Pinpoint the cell where the given text exists, returning its [X, Y] midpoint coordinate. 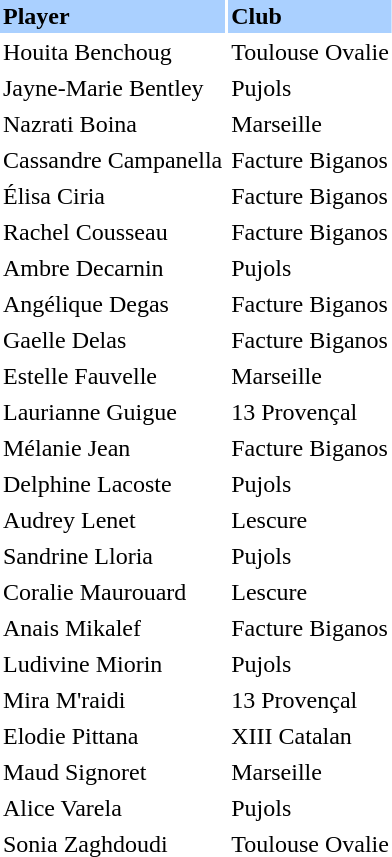
Alice Varela [112, 808]
Delphine Lacoste [112, 484]
Estelle Fauvelle [112, 376]
Jayne-Marie Bentley [112, 88]
Elodie Pittana [112, 736]
Sandrine Lloria [112, 556]
Anais Mikalef [112, 628]
Élisa Ciria [112, 196]
Player [112, 16]
XIII Catalan [310, 736]
Angélique Degas [112, 304]
Ludivine Miorin [112, 664]
Cassandre Campanella [112, 160]
Mira M'raidi [112, 700]
Houita Benchoug [112, 52]
Coralie Maurouard [112, 592]
Mélanie Jean [112, 448]
Maud Signoret [112, 772]
Gaelle Delas [112, 340]
Rachel Cousseau [112, 232]
Toulouse Ovalie [310, 52]
Club [310, 16]
Nazrati Boina [112, 124]
Laurianne Guigue [112, 412]
Audrey Lenet [112, 520]
Ambre Decarnin [112, 268]
